Pinpoint the cell where the given text exists, returning its [x, y] midpoint coordinate. 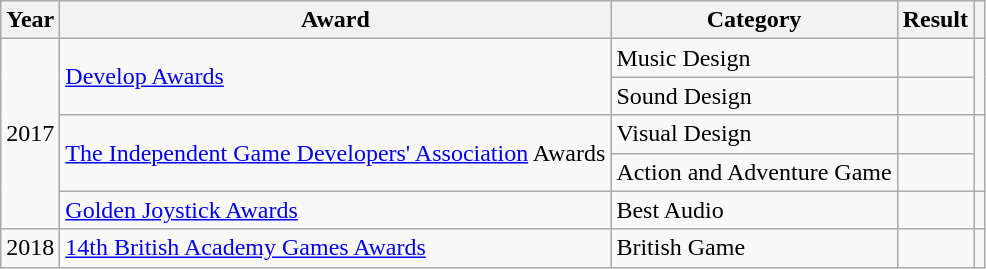
2017 [30, 134]
Golden Joystick Awards [336, 210]
Action and Adventure Game [754, 172]
Result [935, 20]
Category [754, 20]
Sound Design [754, 96]
British Game [754, 248]
The Independent Game Developers' Association Awards [336, 153]
Year [30, 20]
Best Audio [754, 210]
Visual Design [754, 134]
14th British Academy Games Awards [336, 248]
Award [336, 20]
2018 [30, 248]
Music Design [754, 58]
Develop Awards [336, 77]
